Output the (X, Y) coordinate of the center of the cell containing the given text.  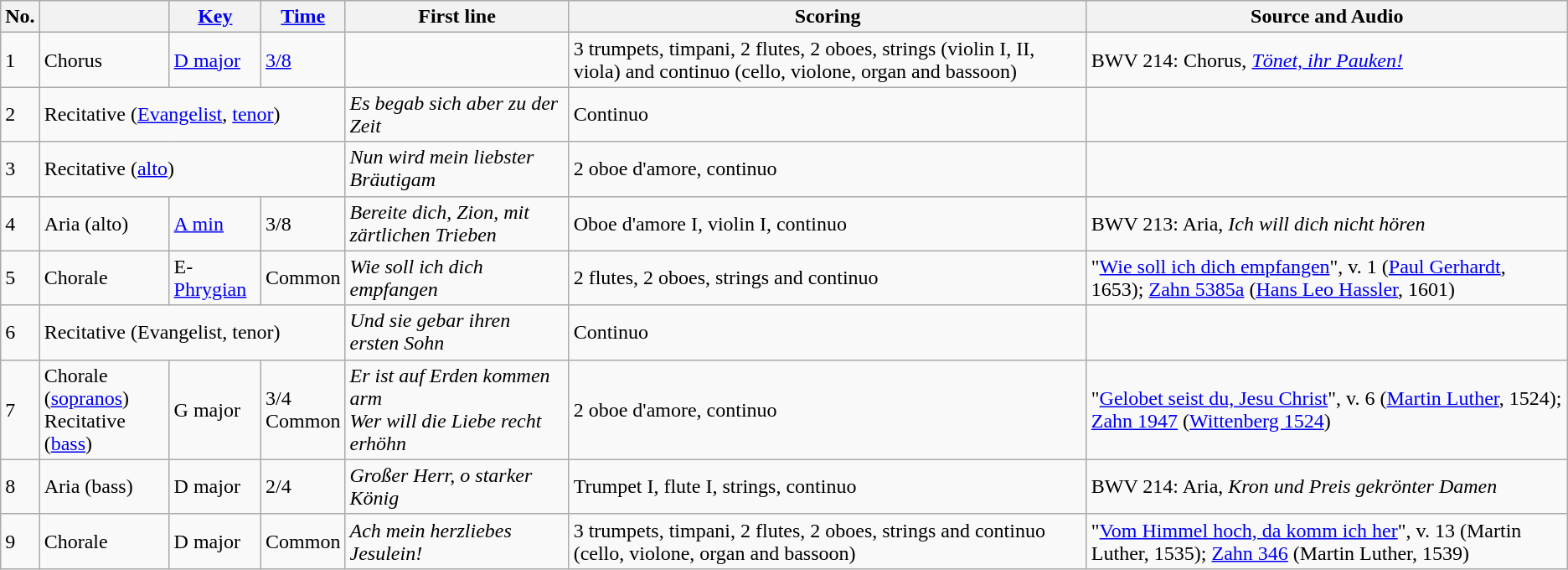
4 (20, 223)
9 (20, 541)
G major (215, 409)
Nun wird mein liebster Bräutigam (457, 169)
Aria (bass) (104, 486)
7 (20, 409)
Er ist auf Erden kommen armWer will die Liebe recht erhöhn (457, 409)
Recitative (alto) (193, 169)
Chorale (sopranos)Recitative (bass) (104, 409)
A min (215, 223)
Aria (alto) (104, 223)
Oboe d'amore I, violin I, continuo (828, 223)
5 (20, 278)
3 trumpets, timpani, 2 flutes, 2 oboes, strings (violin I, II, viola) and continuo (cello, violone, organ and bassoon) (828, 60)
E-Phrygian (215, 278)
Bereite dich, Zion, mit zärtlichen Trieben (457, 223)
1 (20, 60)
Scoring (828, 17)
8 (20, 486)
2 (20, 114)
BWV 214: Aria, Kron und Preis gekrönter Damen (1327, 486)
2 flutes, 2 oboes, strings and continuo (828, 278)
"Gelobet seist du, Jesu Christ", v. 6 (Martin Luther, 1524); Zahn 1947 (Wittenberg 1524) (1327, 409)
"Wie soll ich dich empfangen", v. 1 (Paul Gerhardt, 1653); Zahn 5385a (Hans Leo Hassler, 1601) (1327, 278)
Chorus (104, 60)
Trumpet I, flute I, strings, continuo (828, 486)
BWV 213: Aria, Ich will dich nicht hören (1327, 223)
Time (303, 17)
First line (457, 17)
Wie soll ich dich empfangen (457, 278)
3 trumpets, timpani, 2 flutes, 2 oboes, strings and continuo (cello, violone, organ and bassoon) (828, 541)
Großer Herr, o starker König (457, 486)
"Vom Himmel hoch, da komm ich her", v. 13 (Martin Luther, 1535); Zahn 346 (Martin Luther, 1539) (1327, 541)
Es begab sich aber zu der Zeit (457, 114)
Und sie gebar ihren ersten Sohn (457, 332)
Key (215, 17)
3 (20, 169)
3/4Common (303, 409)
No. (20, 17)
2/4 (303, 486)
BWV 214: Chorus, Tönet, ihr Pauken! (1327, 60)
Source and Audio (1327, 17)
Ach mein herzliebes Jesulein! (457, 541)
6 (20, 332)
